Return (x, y) of the center of cell containing provided text 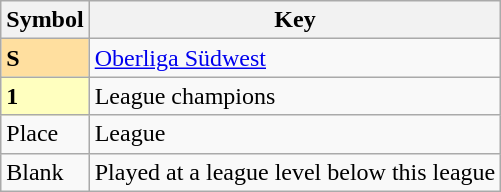
Key (295, 20)
Played at a league level below this league (295, 172)
League (295, 134)
Symbol (45, 20)
Oberliga Südwest (295, 58)
1 (45, 96)
Blank (45, 172)
S (45, 58)
Place (45, 134)
League champions (295, 96)
